Return (x, y) of the center of cell containing provided text 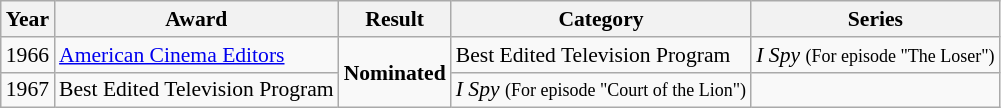
I Spy (For episode "Court of the Lion") (601, 90)
I Spy (For episode "The Loser") (875, 55)
Nominated (395, 72)
Year (28, 19)
Award (196, 19)
American Cinema Editors (196, 55)
Series (875, 19)
Category (601, 19)
Result (395, 19)
1966 (28, 55)
1967 (28, 90)
